Return (X, Y) of the center of cell containing provided text 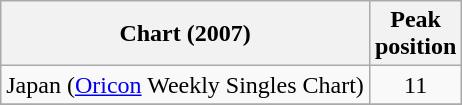
Chart (2007) (186, 34)
Peakposition (415, 34)
Japan (Oricon Weekly Singles Chart) (186, 85)
11 (415, 85)
